Provide the [x, y] coordinate of the cell's center where the given text is located.  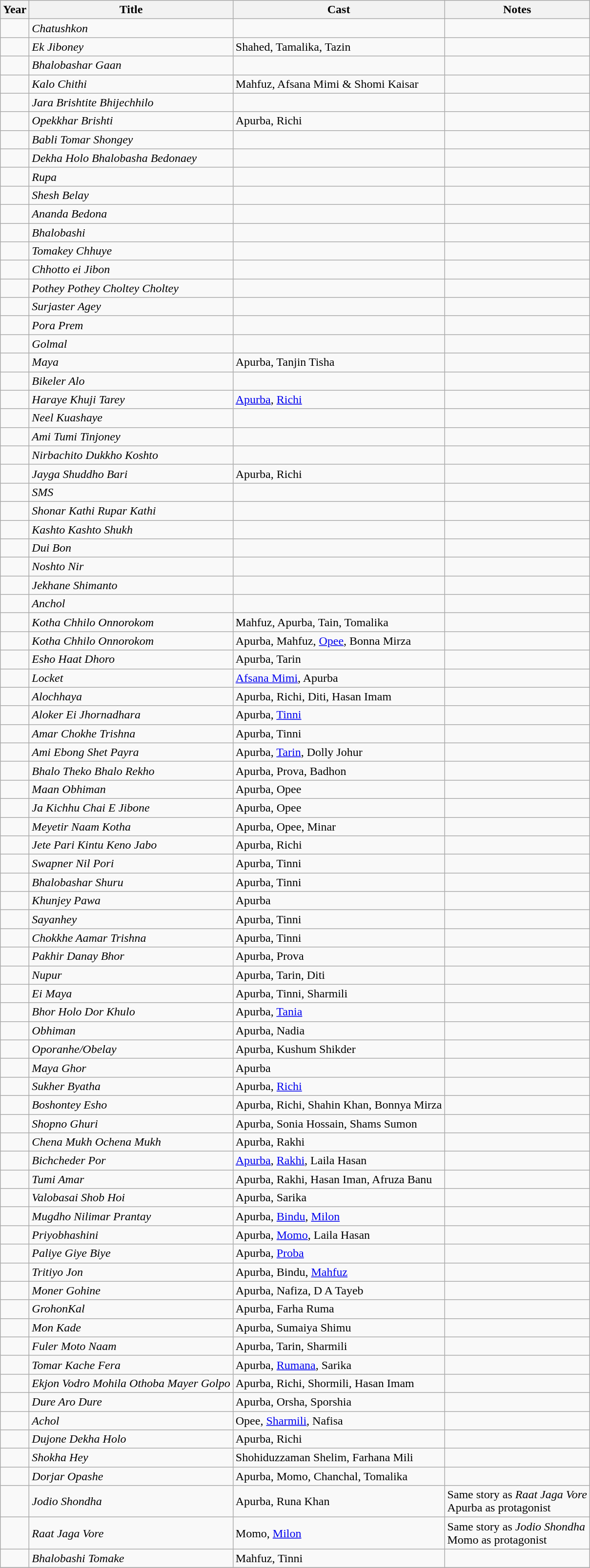
Apurba, Farha Ruma [339, 1309]
Mahfuz, Apurba, Tain, Tomalika [339, 622]
Bhalo Theko Bhalo Rekho [131, 771]
Jara Brishtite Bhijechhilo [131, 102]
Apurba, Richi, Shahin Khan, Bonnya Mirza [339, 1105]
Mahfuz, Tinni [339, 1558]
Khunjey Pawa [131, 901]
Babli Tomar Shongey [131, 139]
Chokkhe Aamar Trishna [131, 938]
Nirbachito Dukkho Koshto [131, 455]
Locket [131, 678]
Apurba, Bindu, Milon [339, 1216]
Esho Haat Dhoro [131, 659]
Swapner Nil Pori [131, 864]
Title [131, 10]
Jekhane Shimanto [131, 585]
Apurba, Tarin, Diti [339, 975]
Apurba, Tarin, Sharmili [339, 1346]
Dorjar Opashe [131, 1476]
Tomar Kache Fera [131, 1365]
Ja Kichhu Chai E Jibone [131, 808]
Maya Ghor [131, 1068]
Dure Aro Dure [131, 1402]
Shokha Hey [131, 1458]
Jayga Shuddho Bari [131, 474]
Opekkhar Brishti [131, 121]
Ami Ebong Shet Payra [131, 752]
Apurba, Proba [339, 1253]
Apurba, Momo, Laila Hasan [339, 1235]
Apurba, Sonia Hossain, Shams Sumon [339, 1123]
Apurba, Bindu, Mahfuz [339, 1272]
SMS [131, 492]
Apurba, Rakhi, Laila Hasan [339, 1161]
Bikeler Alo [131, 381]
Amar Chokhe Trishna [131, 734]
Moner Gohine [131, 1290]
Ami Tumi Tinjoney [131, 437]
Ekjon Vodro Mohila Othoba Mayer Golpo [131, 1383]
Paliye Giye Biye [131, 1253]
Momo, Milon [339, 1533]
Shonar Kathi Rupar Kathi [131, 511]
Ei Maya [131, 993]
Maan Obhiman [131, 789]
Bichcheder Por [131, 1161]
Apurba, Nafiza, D A Tayeb [339, 1290]
Apurba, Prova, Badhon [339, 771]
Shohiduzzaman Shelim, Farhana Mili [339, 1458]
Noshto Nir [131, 567]
Apurba, Opee, Minar [339, 827]
Priyobhashini [131, 1235]
Apurba, Sarika [339, 1198]
Apurba, Sumaiya Shimu [339, 1328]
Shahed, Tamalika, Tazin [339, 47]
Apurba, Richi, Shormili, Hasan Imam [339, 1383]
Anchol [131, 604]
Jete Pari Kintu Keno Jabo [131, 845]
Mugdho Nilimar Prantay [131, 1216]
GrohonKal [131, 1309]
Apurba, Rakhi, Hasan Iman, Afruza Banu [339, 1179]
Neel Kuashaye [131, 418]
Rupa [131, 177]
Chatushkon [131, 28]
Kalo Chithi [131, 84]
Afsana Mimi, Apurba [339, 678]
Apurba, Tarin, Dolly Johur [339, 752]
Haraye Khuji Tarey [131, 399]
Obhiman [131, 1031]
Apurba, Tarin [339, 659]
Apurba, Rakhi [339, 1142]
Same story as Raat Jaga Vore Apurba as protagonist [517, 1501]
Tumi Amar [131, 1179]
Apurba, Tinni, Sharmili [339, 993]
Golmal [131, 344]
Mahfuz, Afsana Mimi & Shomi Kaisar [339, 84]
Apurba, Richi, Diti, Hasan Imam [339, 696]
Apurba, Nadia [339, 1031]
Kashto Kashto Shukh [131, 529]
Bhalobashar Shuru [131, 882]
Bhor Holo Dor Khulo [131, 1012]
Apurba, Tanjin Tisha [339, 362]
Jodio Shondha [131, 1501]
Dekha Holo Bhalobasha Bedonaey [131, 158]
Sukher Byatha [131, 1086]
Apurba, Runa Khan [339, 1501]
Tritiyo Jon [131, 1272]
Dui Bon [131, 548]
Fuler Moto Naam [131, 1346]
Surjaster Agey [131, 307]
Apurba, Rumana, Sarika [339, 1365]
Pora Prem [131, 325]
Shopno Ghuri [131, 1123]
Ek Jiboney [131, 47]
Alochhaya [131, 696]
Chena Mukh Ochena Mukh [131, 1142]
Maya [131, 362]
Mon Kade [131, 1328]
Raat Jaga Vore [131, 1533]
Sayanhey [131, 919]
Bhalobashar Gaan [131, 65]
Boshontey Esho [131, 1105]
Bhalobashi [131, 233]
Apurba, Orsha, Sporshia [339, 1402]
Chhotto ei Jibon [131, 270]
Ananda Bedona [131, 214]
Apurba, Kushum Shikder [339, 1049]
Oporanhe/Obelay [131, 1049]
Aloker Ei Jhornadhara [131, 715]
Year [15, 10]
Valobasai Shob Hoi [131, 1198]
Dujone Dekha Holo [131, 1439]
Apurba, Tania [339, 1012]
Cast [339, 10]
Pothey Pothey Choltey Choltey [131, 288]
Apurba, Mahfuz, Opee, Bonna Mirza [339, 641]
Bhalobashi Tomake [131, 1558]
Achol [131, 1421]
Same story as Jodio Shondha Momo as protagonist [517, 1533]
Opee, Sharmili, Nafisa [339, 1421]
Apurba, Momo, Chanchal, Tomalika [339, 1476]
Meyetir Naam Kotha [131, 827]
Pakhir Danay Bhor [131, 956]
Notes [517, 10]
Tomakey Chhuye [131, 251]
Shesh Belay [131, 195]
Nupur [131, 975]
Apurba, Prova [339, 956]
